Search for the cell housing the specified text and yield its [x, y] center coordinate. 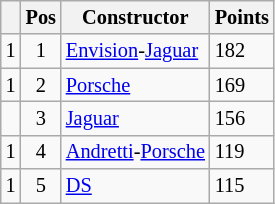
156 [242, 118]
115 [242, 186]
Pos [41, 17]
Points [242, 17]
169 [242, 85]
Constructor [136, 17]
5 [41, 186]
Jaguar [136, 118]
119 [242, 152]
4 [41, 152]
DS [136, 186]
2 [41, 85]
182 [242, 51]
Porsche [136, 85]
Envision-Jaguar [136, 51]
3 [41, 118]
Andretti-Porsche [136, 152]
